Provide the [x, y] coordinate of the cell's center where the given text is located.  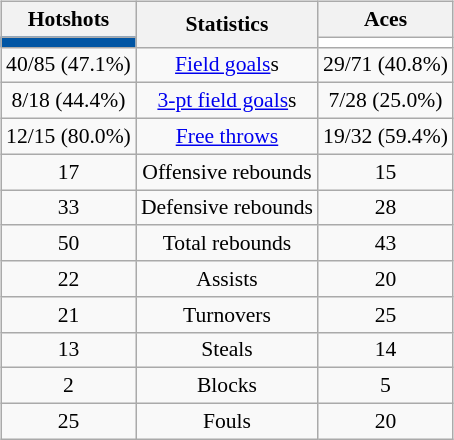
14 [386, 350]
43 [386, 243]
Blocks [227, 386]
Aces [386, 19]
Free throws [227, 136]
22 [68, 279]
17 [68, 172]
8/18 (44.4%) [68, 101]
Field goalss [227, 65]
Offensive rebounds [227, 172]
28 [386, 208]
21 [68, 314]
19/32 (59.4%) [386, 136]
13 [68, 350]
7/28 (25.0%) [386, 101]
50 [68, 243]
12/15 (80.0%) [68, 136]
Turnovers [227, 314]
15 [386, 172]
Hotshots [68, 19]
Fouls [227, 421]
Assists [227, 279]
29/71 (40.8%) [386, 65]
Total rebounds [227, 243]
33 [68, 208]
5 [386, 386]
Defensive rebounds [227, 208]
40/85 (47.1%) [68, 65]
Steals [227, 350]
2 [68, 386]
Statistics [227, 24]
3-pt field goalss [227, 101]
